Pinpoint the cell where the given text exists, returning its [X, Y] midpoint coordinate. 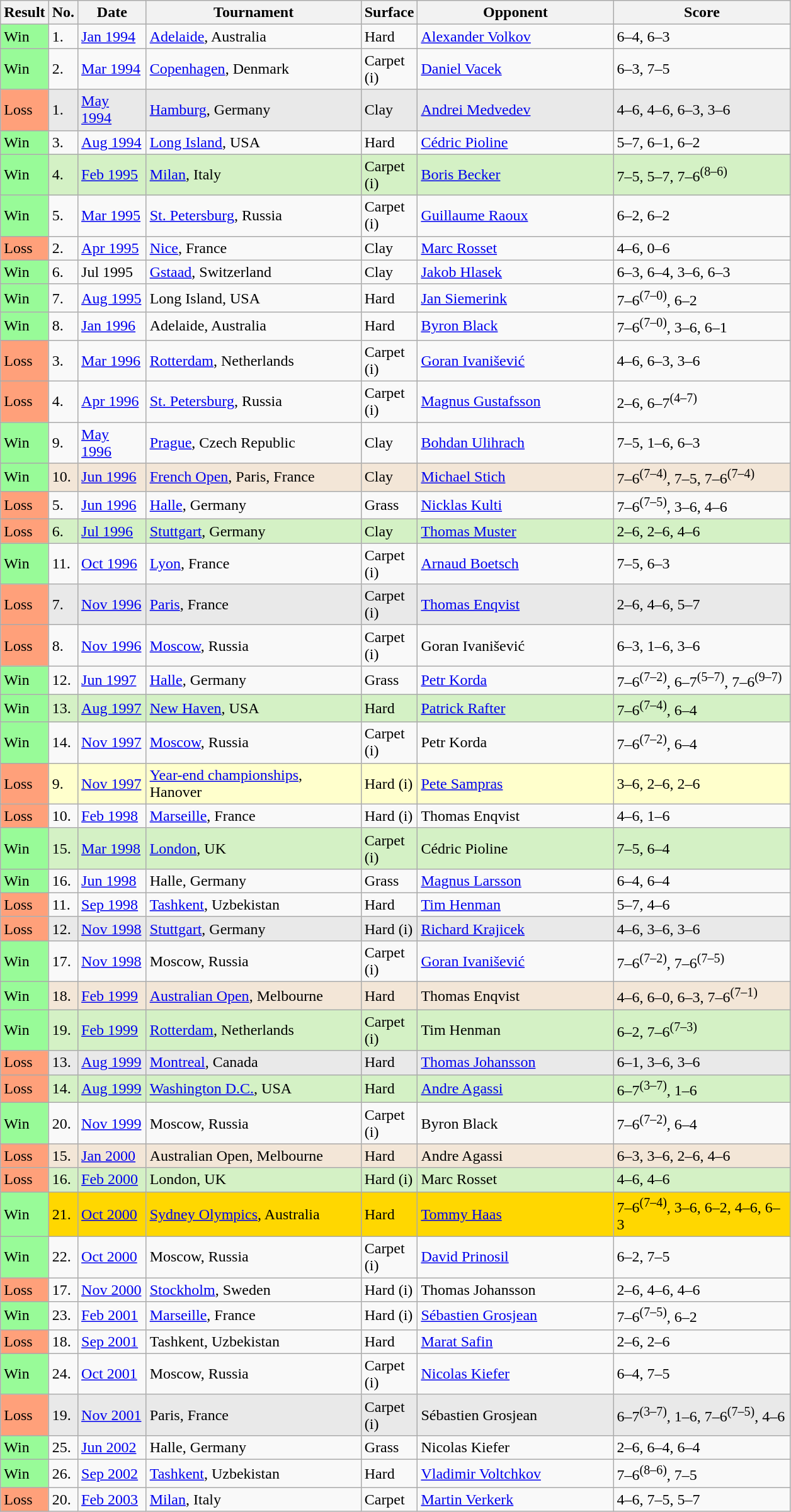
5–7, 4–6 [702, 905]
5–7, 6–1, 6–2 [702, 142]
2–6, 2–6, 4–6 [702, 531]
Jan Siemerink [515, 298]
6–7(3–7), 1–6 [702, 1089]
Jun 1997 [112, 680]
7–6(7–2), 7–6(7–5) [702, 962]
Surface [389, 13]
Daniel Vacek [515, 69]
Montreal, Canada [253, 1063]
Nov 2000 [112, 1290]
Jakob Hlasek [515, 272]
Mar 1996 [112, 360]
4–6, 0–6 [702, 248]
Pete Sampras [515, 783]
Opponent [515, 13]
David Prinosil [515, 1258]
Oct 1996 [112, 564]
2–6, 4–6, 5–7 [702, 604]
Nov 1999 [112, 1123]
Thomas Muster [515, 531]
6–2, 7–5 [702, 1258]
Oct 2001 [112, 1374]
23. [63, 1316]
Jun 1998 [112, 881]
2–6, 2–6 [702, 1341]
Feb 1998 [112, 816]
24. [63, 1374]
6–2, 6–2 [702, 215]
Score [702, 13]
6–3, 1–6, 3–6 [702, 646]
No. [63, 13]
7–6(7–4), 7–5, 7–6(7–4) [702, 477]
Jun 2002 [112, 1447]
Jan 1994 [112, 37]
Gstaad, Switzerland [253, 272]
6–4, 6–4 [702, 881]
7–6(7–4), 3–6, 6–2, 4–6, 6–3 [702, 1214]
Boris Becker [515, 175]
7–6(7–2), 6–7(5–7), 7–6(9–7) [702, 680]
Jan 2000 [112, 1156]
May 1996 [112, 443]
3–6, 2–6, 2–6 [702, 783]
Aug 1994 [112, 142]
7–6(8–6), 7–5 [702, 1473]
6–3, 7–5 [702, 69]
New Haven, USA [253, 709]
Year-end championships, Hanover [253, 783]
Alexander Volkov [515, 37]
Feb 2001 [112, 1316]
Tournament [253, 13]
Sep 2002 [112, 1473]
Apr 1995 [112, 248]
Mar 1994 [112, 69]
Mar 1998 [112, 849]
Nicklas Kulti [515, 505]
Marat Safin [515, 1341]
7–6(7–0), 3–6, 6–1 [702, 326]
Date [112, 13]
Sydney Olympics, Australia [253, 1214]
6–4, 6–3 [702, 37]
Arnaud Boetsch [515, 564]
Sep 2001 [112, 1341]
Aug 1997 [112, 709]
May 1994 [112, 110]
6–3, 3–6, 2–6, 4–6 [702, 1156]
Apr 1996 [112, 402]
6–2, 7–6(7–3) [702, 1030]
6–1, 3–6, 3–6 [702, 1063]
7–6(7–5), 3–6, 4–6 [702, 505]
Copenhagen, Denmark [253, 69]
Hamburg, Germany [253, 110]
Martin Verkerk [515, 1499]
2–6, 4–6, 4–6 [702, 1290]
6–7(3–7), 1–6, 7–6(7–5), 4–6 [702, 1415]
Jul 1996 [112, 531]
Guillaume Raoux [515, 215]
6–3, 6–4, 3–6, 6–3 [702, 272]
Aug 1995 [112, 298]
Sep 1998 [112, 905]
Lyon, France [253, 564]
Feb 1995 [112, 175]
2–6, 6–4, 6–4 [702, 1447]
2–6, 6–7(4–7) [702, 402]
Stockholm, Sweden [253, 1290]
Feb 2000 [112, 1180]
Mar 1995 [112, 215]
Andrei Medvedev [515, 110]
7–5, 5–7, 7–6(8–6) [702, 175]
4–6, 4–6 [702, 1180]
Magnus Gustafsson [515, 402]
4–6, 1–6 [702, 816]
French Open, Paris, France [253, 477]
22. [63, 1258]
25. [63, 1447]
Nov 2001 [112, 1415]
Nice, France [253, 248]
26. [63, 1473]
Richard Krajicek [515, 928]
Jan 1996 [112, 326]
Carpet [389, 1499]
4–6, 3–6, 3–6 [702, 928]
21. [63, 1214]
Tommy Haas [515, 1214]
7–5, 1–6, 6–3 [702, 443]
6–4, 7–5 [702, 1374]
Vladimir Voltchkov [515, 1473]
7–5, 6–3 [702, 564]
Jul 1995 [112, 272]
Patrick Rafter [515, 709]
7–6(7–5), 6–2 [702, 1316]
Washington D.C., USA [253, 1089]
4–6, 7–5, 5–7 [702, 1499]
4–6, 6–0, 6–3, 7–6(7–1) [702, 996]
4–6, 4–6, 6–3, 3–6 [702, 110]
7–5, 6–4 [702, 849]
7–6(7–0), 6–2 [702, 298]
4–6, 6–3, 3–6 [702, 360]
Michael Stich [515, 477]
Prague, Czech Republic [253, 443]
Magnus Larsson [515, 881]
Feb 2003 [112, 1499]
Result [25, 13]
7–6(7–4), 6–4 [702, 709]
Bohdan Ulihrach [515, 443]
